For the text-containing cell, return its midpoint in [X, Y] coordinate format. 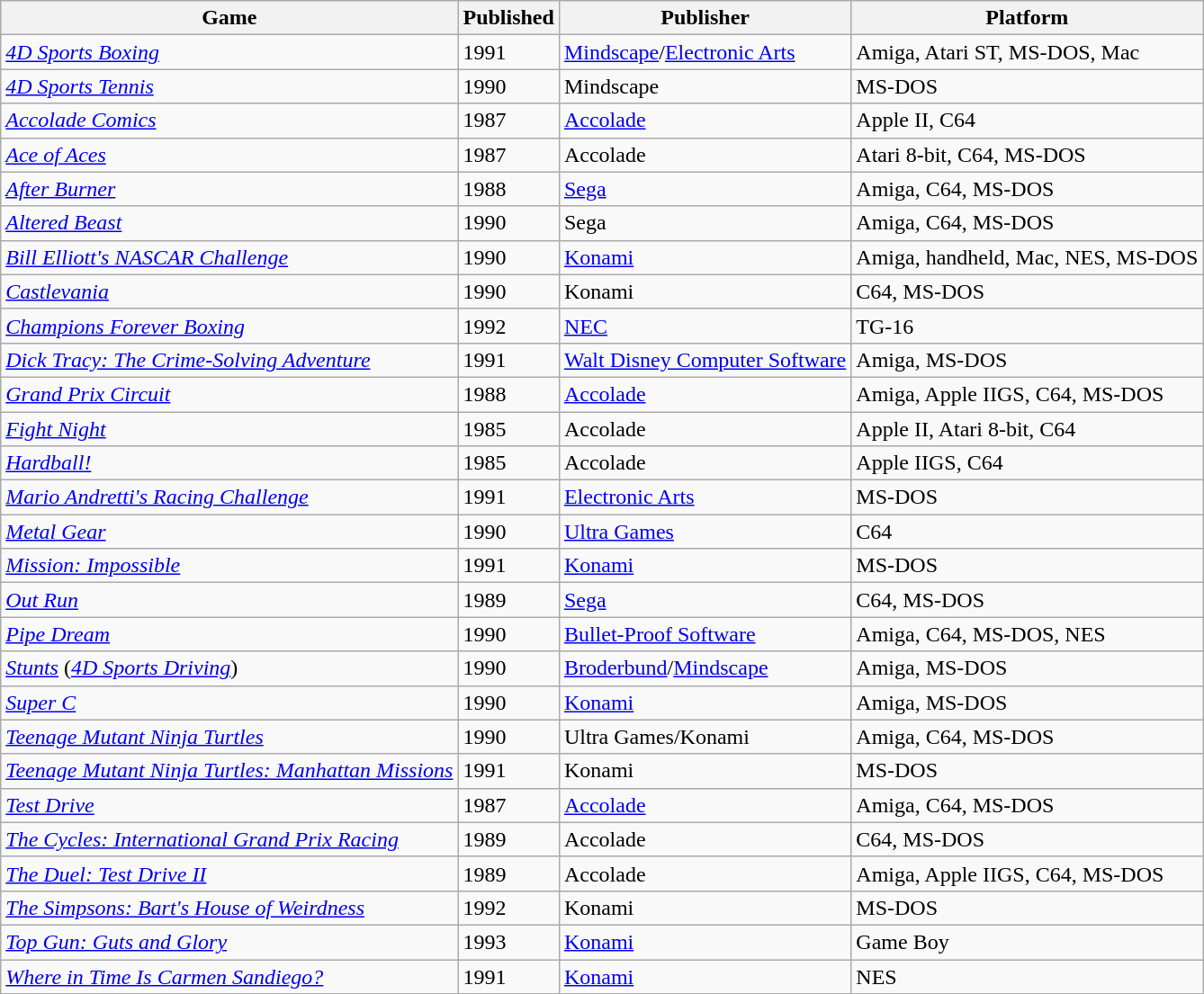
The Cycles: International Grand Prix Racing [229, 839]
Metal Gear [229, 532]
Pipe Dream [229, 634]
4D Sports Tennis [229, 86]
Altered Beast [229, 223]
NEC [705, 326]
Walt Disney Computer Software [705, 360]
Atari 8-bit, C64, MS-DOS [1028, 155]
Mindscape [705, 86]
Published [508, 18]
Teenage Mutant Ninja Turtles [229, 737]
Electronic Arts [705, 497]
After Burner [229, 189]
Ultra Games [705, 532]
Amiga, Atari ST, MS-DOS, Mac [1028, 52]
Amiga, handheld, Mac, NES, MS-DOS [1028, 257]
The Duel: Test Drive II [229, 873]
TG-16 [1028, 326]
Fight Night [229, 429]
Ultra Games/Konami [705, 737]
Mission: Impossible [229, 566]
4D Sports Boxing [229, 52]
Mario Andretti's Racing Challenge [229, 497]
Accolade Comics [229, 121]
Bill Elliott's NASCAR Challenge [229, 257]
C64 [1028, 532]
Game Boy [1028, 942]
1993 [508, 942]
Castlevania [229, 291]
Super C [229, 703]
Stunts (4D Sports Driving) [229, 668]
Apple II, C64 [1028, 121]
Apple IIGS, C64 [1028, 463]
Apple II, Atari 8-bit, C64 [1028, 429]
NES [1028, 976]
Out Run [229, 600]
Platform [1028, 18]
Dick Tracy: The Crime-Solving Adventure [229, 360]
Publisher [705, 18]
Grand Prix Circuit [229, 394]
Test Drive [229, 805]
The Simpsons: Bart's House of Weirdness [229, 908]
Broderbund/Mindscape [705, 668]
Teenage Mutant Ninja Turtles: Manhattan Missions [229, 771]
Ace of Aces [229, 155]
Hardball! [229, 463]
Game [229, 18]
Amiga, C64, MS-DOS, NES [1028, 634]
Mindscape/Electronic Arts [705, 52]
Where in Time Is Carmen Sandiego? [229, 976]
Top Gun: Guts and Glory [229, 942]
Bullet-Proof Software [705, 634]
Champions Forever Boxing [229, 326]
